Output the (X, Y) coordinate of the center of the cell containing the given text.  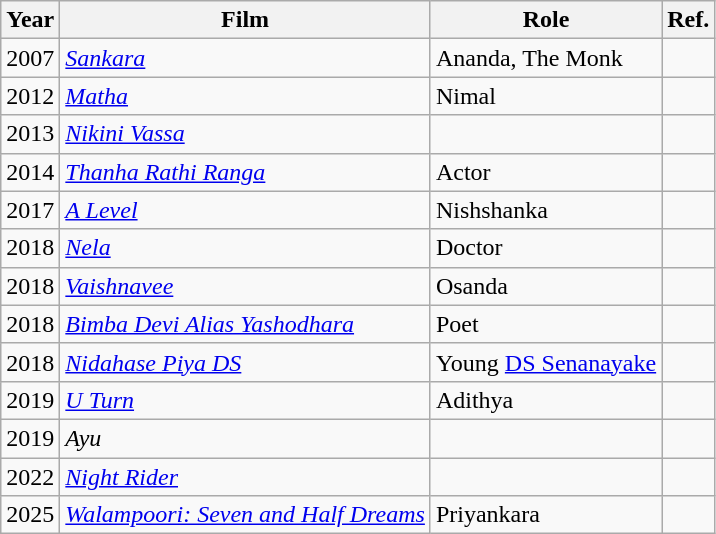
U Turn (246, 400)
2014 (30, 172)
2007 (30, 58)
Adithya (546, 400)
Actor (546, 172)
Sankara (246, 58)
Role (546, 20)
Priyankara (546, 515)
2012 (30, 96)
Nidahase Piya DS (246, 362)
A Level (246, 210)
Bimba Devi Alias Yashodhara (246, 324)
Film (246, 20)
Nishshanka (546, 210)
2025 (30, 515)
2022 (30, 477)
Walampoori: Seven and Half Dreams (246, 515)
Vaishnavee (246, 286)
Year (30, 20)
Night Rider (246, 477)
Nikini Vassa (246, 134)
Ref. (688, 20)
Young DS Senanayake (546, 362)
2013 (30, 134)
Ananda, The Monk (546, 58)
Nela (246, 248)
Thanha Rathi Ranga (246, 172)
Osanda (546, 286)
Ayu (246, 438)
Matha (246, 96)
Doctor (546, 248)
2017 (30, 210)
Nimal (546, 96)
Poet (546, 324)
